Pinpoint the cell where the given text exists, returning its [X, Y] midpoint coordinate. 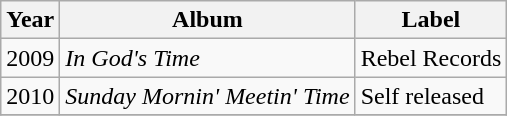
Album [208, 20]
Sunday Mornin' Meetin' Time [208, 96]
In God's Time [208, 58]
Label [431, 20]
Year [30, 20]
Rebel Records [431, 58]
2010 [30, 96]
2009 [30, 58]
Self released [431, 96]
